For the text-containing cell, return its midpoint in (x, y) coordinate format. 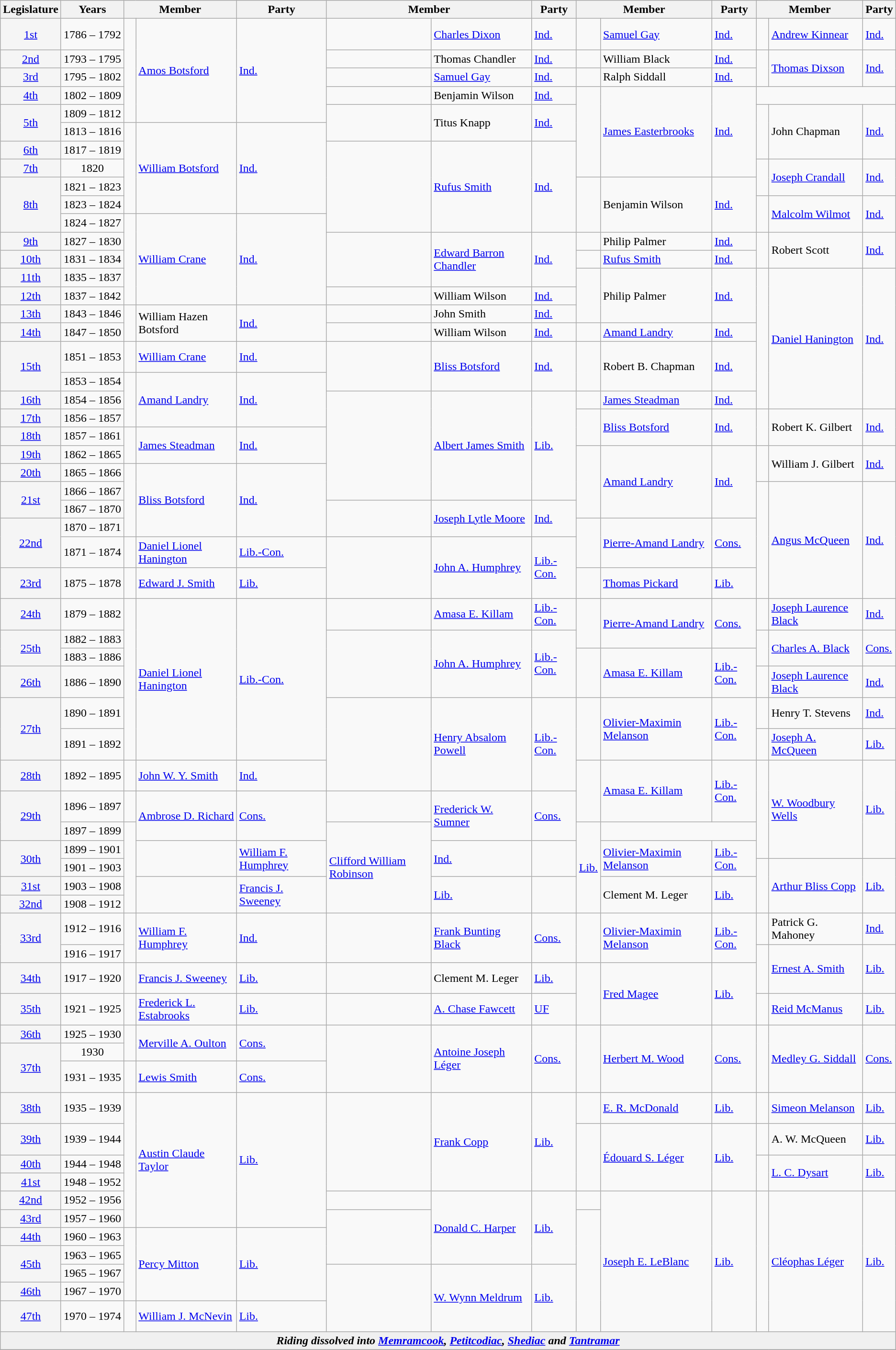
25th (31, 648)
1944 – 1948 (92, 1164)
1851 – 1853 (92, 357)
18th (31, 436)
Malcolm Wilmot (816, 214)
1823 – 1824 (92, 204)
1813 – 1816 (92, 132)
Joseph Lytle Moore (482, 518)
47th (31, 1316)
1896 – 1897 (92, 806)
W. Woodbury Wells (816, 809)
32nd (31, 904)
43rd (31, 1218)
1899 – 1901 (92, 849)
1892 – 1895 (92, 776)
1908 – 1912 (92, 904)
1912 – 1916 (92, 929)
40th (31, 1164)
1870 – 1871 (92, 527)
1948 – 1952 (92, 1182)
Daniel Hanington (816, 339)
Patrick G. Mahoney (816, 929)
46th (31, 1291)
William J. Gilbert (816, 463)
Édouard S. Léger (657, 1158)
1963 – 1965 (92, 1255)
L. C. Dysart (816, 1173)
1883 – 1886 (92, 657)
35th (31, 1009)
Herbert M. Wood (657, 1059)
1903 – 1908 (92, 886)
John W. Y. Smith (186, 776)
Ernest A. Smith (816, 969)
A. Chase Fawcett (482, 1009)
1st (31, 34)
1824 – 1827 (92, 223)
28th (31, 776)
1809 – 1812 (92, 113)
Joseph Crandall (816, 177)
45th (31, 1264)
Charles A. Black (816, 648)
1879 – 1882 (92, 615)
Medley G. Siddall (816, 1059)
16th (31, 400)
1871 – 1874 (92, 551)
Percy Mitton (186, 1264)
Austin Claude Taylor (186, 1160)
Thomas Dixson (816, 68)
Years (92, 10)
Joseph E. LeBlanc (657, 1261)
1786 – 1792 (92, 34)
31st (31, 886)
Simeon Melanson (816, 1108)
24th (31, 615)
Frederick L. Estabrooks (186, 1009)
10th (31, 259)
1831 – 1834 (92, 259)
Donald C. Harper (482, 1227)
Albert James Smith (482, 445)
7th (31, 168)
6th (31, 150)
13th (31, 314)
1921 – 1925 (92, 1009)
21st (31, 500)
1827 – 1830 (92, 241)
W. Wynn Meldrum (482, 1297)
37th (31, 1068)
42nd (31, 1200)
1865 – 1866 (92, 472)
James Easterbrooks (657, 132)
E. R. McDonald (657, 1108)
1925 – 1930 (92, 1034)
34th (31, 979)
4th (31, 95)
1901 – 1903 (92, 867)
Ambrose D. Richard (186, 816)
UF (554, 1009)
2nd (31, 59)
1952 – 1956 (92, 1200)
1875 – 1878 (92, 583)
Robert Scott (816, 250)
Clifford William Robinson (379, 867)
1886 – 1890 (92, 682)
14th (31, 332)
38th (31, 1108)
1853 – 1854 (92, 382)
Ralph Siddall (657, 77)
Henry Absalom Powell (482, 744)
1817 – 1819 (92, 150)
Thomas Pickard (657, 583)
1843 – 1846 (92, 314)
Angus McQueen (816, 540)
Titus Knapp (482, 123)
Frederick W. Sumner (482, 816)
William Hazen Botsford (186, 323)
20th (31, 472)
Cléophas Léger (816, 1261)
A. W. McQueen (816, 1139)
Lewis Smith (186, 1077)
1957 – 1960 (92, 1218)
12th (31, 296)
1916 – 1917 (92, 953)
Legislature (31, 10)
William Black (657, 59)
Edward J. Smith (186, 583)
Robert K. Gilbert (816, 427)
1967 – 1970 (92, 1291)
1835 – 1837 (92, 278)
1866 – 1867 (92, 491)
Riding dissolved into Memramcook, Petitcodiac, Shediac and Tantramar (448, 1341)
29th (31, 816)
1856 – 1857 (92, 418)
1965 – 1967 (92, 1273)
3rd (31, 77)
30th (31, 858)
1802 – 1809 (92, 95)
Robert B. Chapman (657, 366)
22nd (31, 543)
41st (31, 1182)
1930 (92, 1052)
1939 – 1944 (92, 1139)
5th (31, 123)
11th (31, 278)
1917 – 1920 (92, 979)
1890 – 1891 (92, 713)
17th (31, 418)
1931 – 1935 (92, 1077)
1847 – 1850 (92, 332)
44th (31, 1237)
1795 – 1802 (92, 77)
Frank Copp (482, 1142)
Fred Magee (657, 994)
1854 – 1856 (92, 400)
Henry T. Stevens (816, 713)
1960 – 1963 (92, 1237)
1837 – 1842 (92, 296)
1820 (92, 168)
William Botsford (186, 168)
Joseph A. McQueen (816, 744)
26th (31, 682)
33rd (31, 937)
1891 – 1892 (92, 744)
1821 – 1823 (92, 186)
1793 – 1795 (92, 59)
1882 – 1883 (92, 639)
John Smith (482, 314)
Edward Barron Chandler (482, 259)
Charles Dixon (482, 34)
Frank Bunting Black (482, 937)
John Chapman (816, 132)
Reid McManus (816, 1009)
39th (31, 1139)
1897 – 1899 (92, 831)
1970 – 1974 (92, 1316)
23rd (31, 583)
William J. McNevin (186, 1316)
19th (31, 454)
1862 – 1865 (92, 454)
Antoine Joseph Léger (482, 1059)
9th (31, 241)
27th (31, 729)
36th (31, 1034)
Arthur Bliss Copp (816, 886)
1935 – 1939 (92, 1108)
Andrew Kinnear (816, 34)
8th (31, 204)
Thomas Chandler (482, 59)
1857 – 1861 (92, 436)
Amos Botsford (186, 71)
15th (31, 366)
Merville A. Oulton (186, 1043)
1867 – 1870 (92, 509)
